Return [X, Y] of the center of cell containing provided text 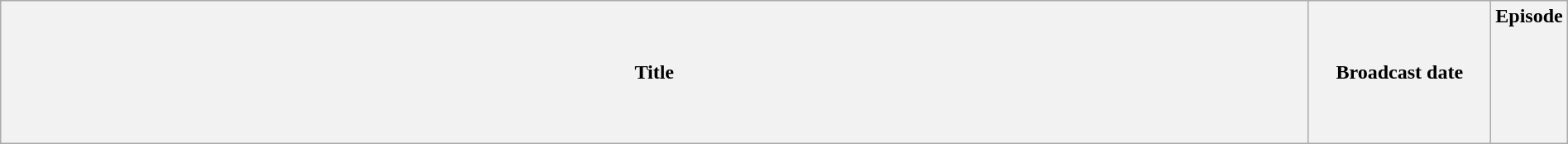
Title [655, 73]
Broadcast date [1399, 73]
Episode [1529, 73]
